Return the (x, y) coordinate for the center point of the cell that contains the specified text.  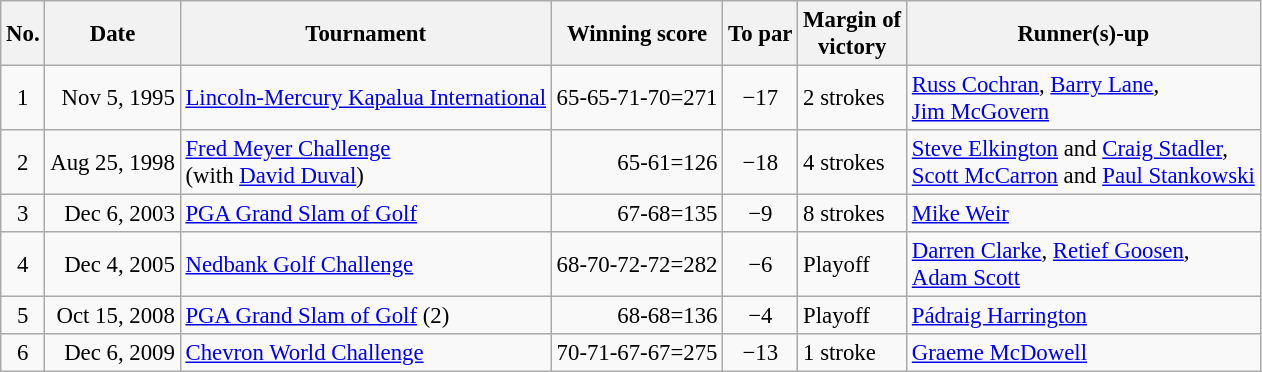
Dec 6, 2003 (112, 214)
68-70-72-72=282 (637, 264)
4 (23, 264)
Graeme McDowell (1083, 353)
3 (23, 214)
67-68=135 (637, 214)
−9 (760, 214)
Dec 4, 2005 (112, 264)
Tournament (366, 34)
Steve Elkington and Craig Stadler, Scott McCarron and Paul Stankowski (1083, 162)
No. (23, 34)
Margin ofvictory (852, 34)
1 stroke (852, 353)
6 (23, 353)
2 (23, 162)
65-61=126 (637, 162)
Runner(s)-up (1083, 34)
4 strokes (852, 162)
5 (23, 316)
Nov 5, 1995 (112, 98)
Mike Weir (1083, 214)
Date (112, 34)
Aug 25, 1998 (112, 162)
Chevron World Challenge (366, 353)
−6 (760, 264)
2 strokes (852, 98)
1 (23, 98)
PGA Grand Slam of Golf (366, 214)
−4 (760, 316)
Winning score (637, 34)
Nedbank Golf Challenge (366, 264)
8 strokes (852, 214)
Dec 6, 2009 (112, 353)
−17 (760, 98)
−13 (760, 353)
Fred Meyer Challenge(with David Duval) (366, 162)
65-65-71-70=271 (637, 98)
Pádraig Harrington (1083, 316)
PGA Grand Slam of Golf (2) (366, 316)
−18 (760, 162)
Russ Cochran, Barry Lane, Jim McGovern (1083, 98)
To par (760, 34)
70-71-67-67=275 (637, 353)
Lincoln-Mercury Kapalua International (366, 98)
Oct 15, 2008 (112, 316)
Darren Clarke, Retief Goosen, Adam Scott (1083, 264)
68-68=136 (637, 316)
